Determine the (x, y) coordinate at the center of the cell enclosing the given text.  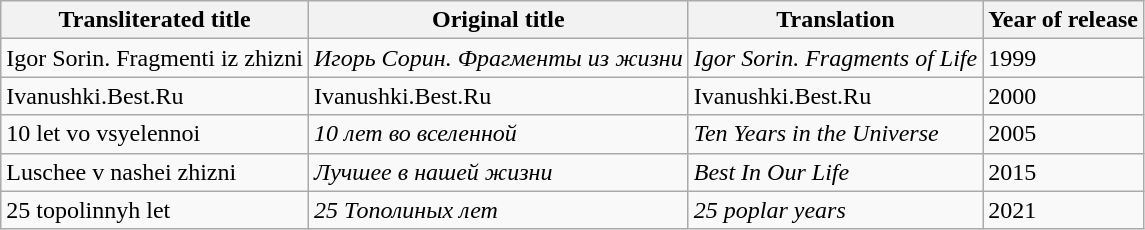
Year of release (1064, 20)
Luschee v nashei zhizni (155, 172)
25 poplar years (835, 210)
Best In Our Life (835, 172)
Ten Years in the Universe (835, 134)
Translation (835, 20)
2015 (1064, 172)
Transliterated title (155, 20)
Igor Sorin. Fragments of Life (835, 58)
25 Тополиных лет (498, 210)
10 let vo vsyelennoi (155, 134)
10 лет во вселенной (498, 134)
Original title (498, 20)
Игорь Сорин. Фрагменты из жизни (498, 58)
25 topolinnyh let (155, 210)
1999 (1064, 58)
2005 (1064, 134)
Igor Sorin. Fragmenti iz zhizni (155, 58)
2000 (1064, 96)
2021 (1064, 210)
Лучшее в нашей жизни (498, 172)
